From the cell containing the given text, extract its center point as (X, Y) coordinate. 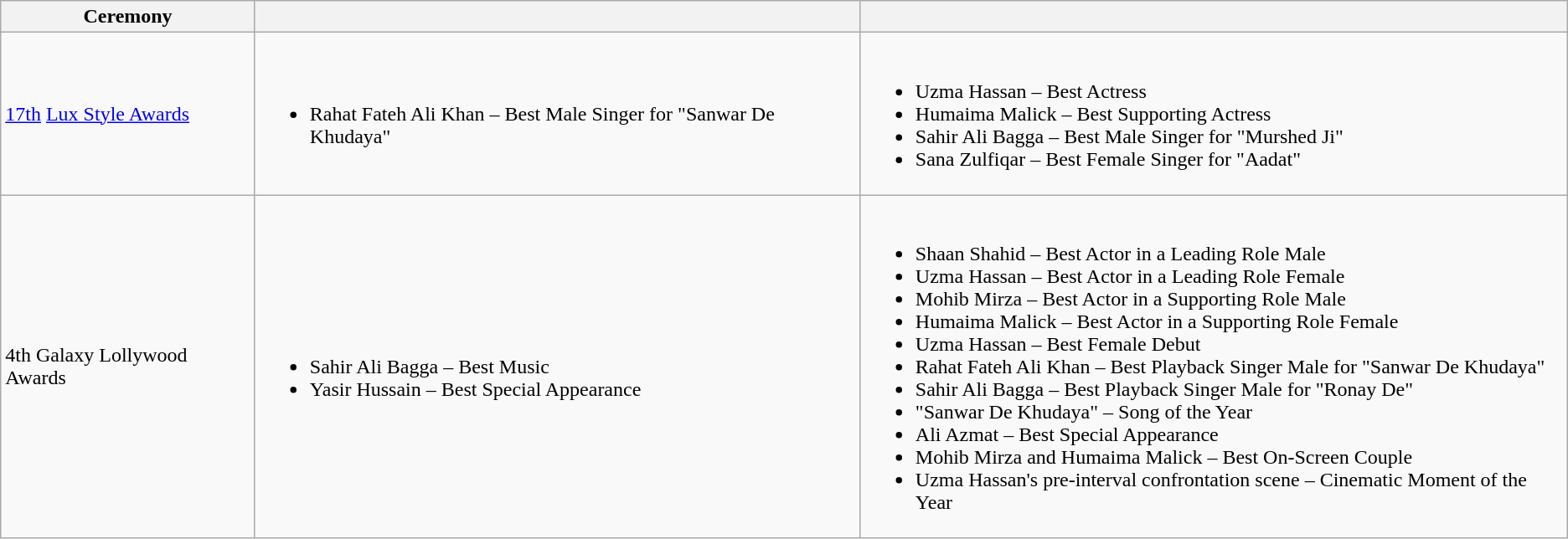
17th Lux Style Awards (128, 114)
Ceremony (128, 17)
4th Galaxy Lollywood Awards (128, 367)
Rahat Fateh Ali Khan – Best Male Singer for "Sanwar De Khudaya" (558, 114)
Sahir Ali Bagga – Best MusicYasir Hussain – Best Special Appearance (558, 367)
